Return (x, y) of the center of cell containing provided text 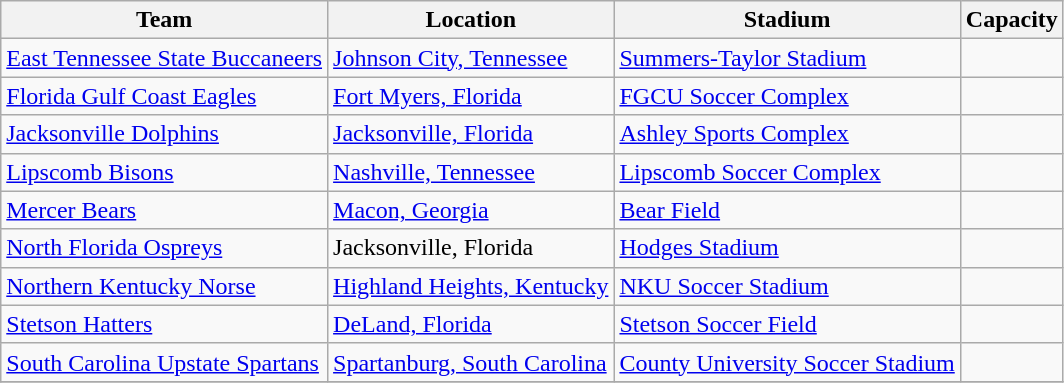
East Tennessee State Buccaneers (164, 58)
Lipscomb Bisons (164, 172)
Bear Field (787, 210)
Johnson City, Tennessee (471, 58)
Spartanburg, South Carolina (471, 362)
Hodges Stadium (787, 248)
Highland Heights, Kentucky (471, 286)
Team (164, 20)
Nashville, Tennessee (471, 172)
County University Soccer Stadium (787, 362)
Lipscomb Soccer Complex (787, 172)
Ashley Sports Complex (787, 134)
Northern Kentucky Norse (164, 286)
Mercer Bears (164, 210)
Location (471, 20)
South Carolina Upstate Spartans (164, 362)
Fort Myers, Florida (471, 96)
Jacksonville Dolphins (164, 134)
Stadium (787, 20)
Capacity (1012, 20)
Stetson Hatters (164, 324)
Florida Gulf Coast Eagles (164, 96)
Macon, Georgia (471, 210)
Summers-Taylor Stadium (787, 58)
Stetson Soccer Field (787, 324)
DeLand, Florida (471, 324)
FGCU Soccer Complex (787, 96)
NKU Soccer Stadium (787, 286)
North Florida Ospreys (164, 248)
